From the cell containing the given text, extract its center point as [X, Y] coordinate. 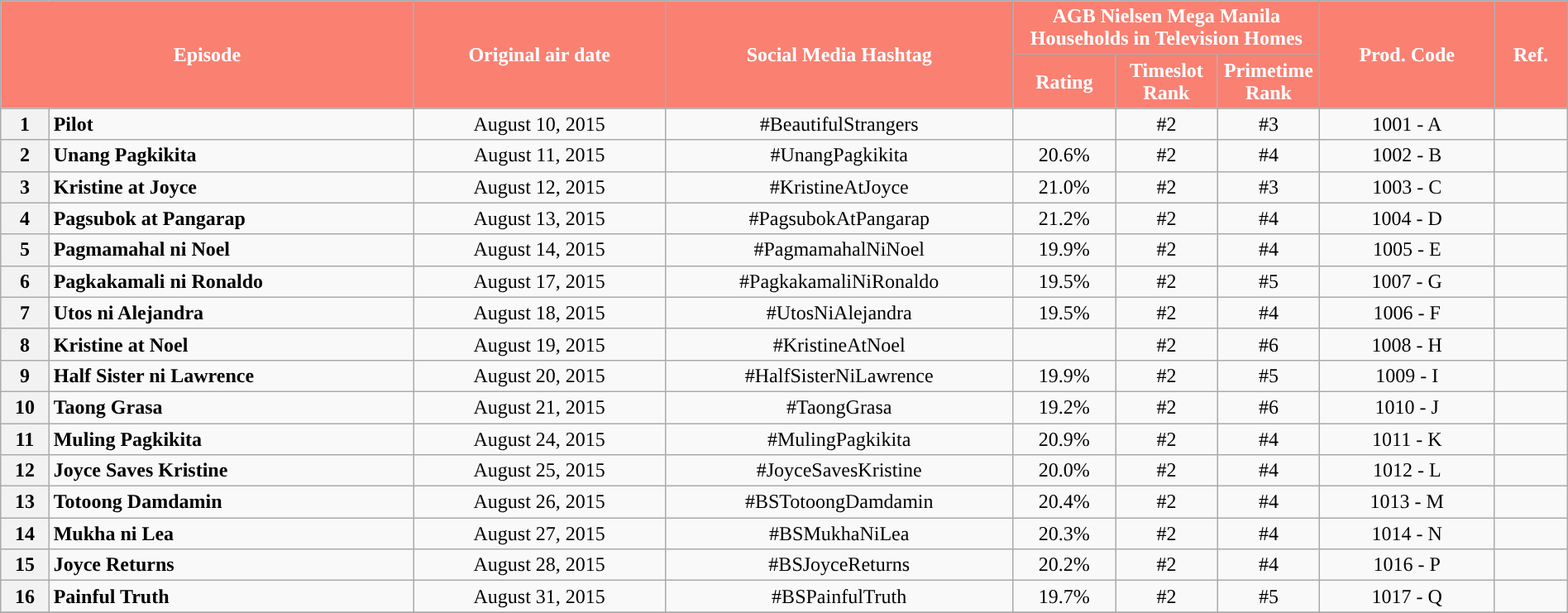
Pilot [232, 124]
August 20, 2015 [539, 376]
Kristine at Joyce [232, 187]
#PagsubokAtPangarap [839, 218]
Unang Pagkikita [232, 156]
20.2% [1064, 565]
#JoyceSavesKristine [839, 471]
August 12, 2015 [539, 187]
August 17, 2015 [539, 281]
#BSPainfulTruth [839, 596]
Painful Truth [232, 596]
1004 - D [1408, 218]
Half Sister ni Lawrence [232, 376]
20.6% [1064, 156]
Utos ni Alejandra [232, 313]
20.0% [1064, 471]
August 10, 2015 [539, 124]
#BSTotoongDamdamin [839, 502]
Original air date [539, 55]
August 11, 2015 [539, 156]
8 [25, 344]
August 25, 2015 [539, 471]
16 [25, 596]
August 28, 2015 [539, 565]
1 [25, 124]
Timeslot Rank [1167, 81]
20.4% [1064, 502]
#UtosNiAlejandra [839, 313]
1017 - Q [1408, 596]
Pagmamahal ni Noel [232, 250]
Episode [207, 55]
5 [25, 250]
August 27, 2015 [539, 534]
1013 - M [1408, 502]
#BSMukhaNiLea [839, 534]
#TaongGrasa [839, 407]
#MulingPagkikita [839, 439]
Rating [1064, 81]
20.3% [1064, 534]
August 21, 2015 [539, 407]
August 24, 2015 [539, 439]
1005 - E [1408, 250]
Taong Grasa [232, 407]
#KristineAtNoel [839, 344]
20.9% [1064, 439]
7 [25, 313]
1011 - K [1408, 439]
Ref. [1531, 55]
#HalfSisterNiLawrence [839, 376]
Mukha ni Lea [232, 534]
21.2% [1064, 218]
11 [25, 439]
Muling Pagkikita [232, 439]
1010 - J [1408, 407]
Pagkakamali ni Ronaldo [232, 281]
Totoong Damdamin [232, 502]
#PagkakamaliNiRonaldo [839, 281]
#BeautifulStrangers [839, 124]
9 [25, 376]
Kristine at Noel [232, 344]
13 [25, 502]
1012 - L [1408, 471]
19.7% [1064, 596]
14 [25, 534]
15 [25, 565]
Joyce Returns [232, 565]
Pagsubok at Pangarap [232, 218]
1002 - B [1408, 156]
August 18, 2015 [539, 313]
1006 - F [1408, 313]
#BSJoyceReturns [839, 565]
August 26, 2015 [539, 502]
10 [25, 407]
Social Media Hashtag [839, 55]
#KristineAtJoyce [839, 187]
1014 - N [1408, 534]
August 13, 2015 [539, 218]
Joyce Saves Kristine [232, 471]
1003 - C [1408, 187]
3 [25, 187]
August 14, 2015 [539, 250]
6 [25, 281]
1008 - H [1408, 344]
1009 - I [1408, 376]
19.2% [1064, 407]
Primetime Rank [1269, 81]
#PagmamahalNiNoel [839, 250]
1001 - A [1408, 124]
1007 - G [1408, 281]
AGB Nielsen Mega Manila Households in Television Homes [1166, 28]
21.0% [1064, 187]
#UnangPagkikita [839, 156]
4 [25, 218]
August 31, 2015 [539, 596]
12 [25, 471]
Prod. Code [1408, 55]
2 [25, 156]
1016 - P [1408, 565]
August 19, 2015 [539, 344]
